Determine the [X, Y] coordinate at the center of the cell enclosing the given text.  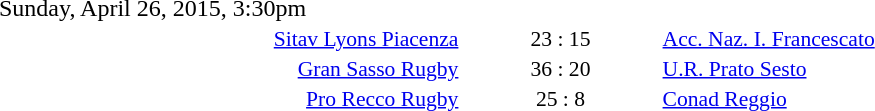
36 : 20 [560, 68]
23 : 15 [560, 38]
